Detect which cell encompasses the target text, then output its (X, Y) center coordinate. 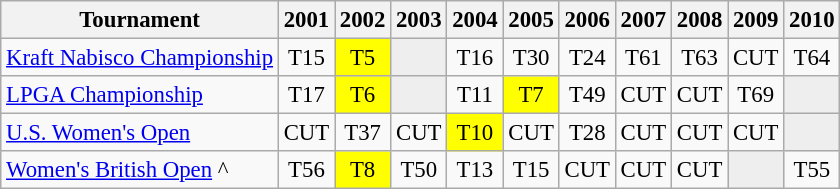
T17 (306, 95)
T50 (419, 170)
T56 (306, 170)
2008 (699, 20)
U.S. Women's Open (140, 133)
2007 (643, 20)
T5 (363, 58)
2002 (363, 20)
T28 (587, 133)
T10 (475, 133)
2010 (812, 20)
Women's British Open ^ (140, 170)
T61 (643, 58)
T8 (363, 170)
T55 (812, 170)
T49 (587, 95)
T13 (475, 170)
2009 (756, 20)
2005 (531, 20)
2004 (475, 20)
T7 (531, 95)
LPGA Championship (140, 95)
T64 (812, 58)
2001 (306, 20)
2003 (419, 20)
T24 (587, 58)
Tournament (140, 20)
Kraft Nabisco Championship (140, 58)
T6 (363, 95)
T30 (531, 58)
T63 (699, 58)
T11 (475, 95)
T16 (475, 58)
2006 (587, 20)
T37 (363, 133)
T69 (756, 95)
